Search for the cell housing the specified text and yield its (x, y) center coordinate. 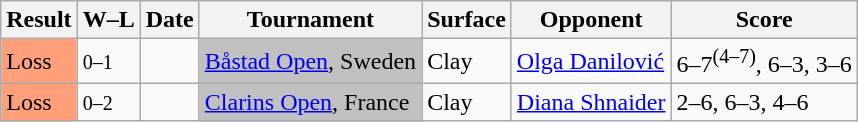
Tournament (310, 20)
0–1 (108, 62)
Score (764, 20)
Clarins Open, France (310, 102)
Result (39, 20)
Surface (467, 20)
6–7(4–7), 6–3, 3–6 (764, 62)
W–L (108, 20)
Båstad Open, Sweden (310, 62)
Olga Danilović (591, 62)
Opponent (591, 20)
2–6, 6–3, 4–6 (764, 102)
0–2 (108, 102)
Date (170, 20)
Diana Shnaider (591, 102)
